Return [x, y] of the center of cell containing provided text 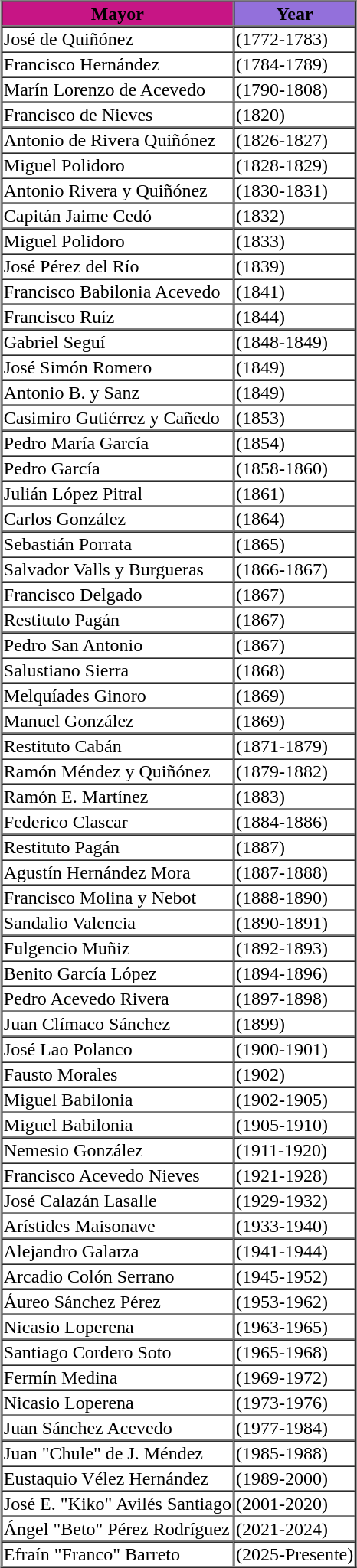
Eustaquio Vélez Hernández [118, 1478]
Agustín Hernández Mora [118, 872]
(1973-1976) [294, 1402]
(1899) [294, 1024]
(1871-1879) [294, 745]
Francisco Babilonia Acevedo [118, 291]
(1790-1808) [294, 89]
Efraín "Franco" Barreto [118, 1553]
(1826-1827) [294, 139]
(1892-1893) [294, 947]
Francisco Ruíz [118, 317]
(1969-1972) [294, 1377]
(2025-Presente) [294, 1553]
Francisco Hernández [118, 64]
(1945-1952) [294, 1276]
Casimiro Gutiérrez y Cañedo [118, 418]
Sebastián Porrata [118, 543]
José E. "Kiko" Avilés Santiago [118, 1503]
Salvador Valls y Burgueras [118, 569]
(1854) [294, 442]
Julián López Pitral [118, 493]
Santiago Cordero Soto [118, 1351]
Benito García López [118, 973]
José Calazán Lasalle [118, 1200]
Melquíades Ginoro [118, 695]
(1921-1928) [294, 1175]
(1828-1829) [294, 165]
(1941-1944) [294, 1250]
Juan "Chule" de J. Méndez [118, 1452]
Restituto Cabán [118, 745]
Fulgencio Muñiz [118, 947]
(1844) [294, 317]
(1985-1988) [294, 1452]
Alejandro Galarza [118, 1250]
Arístides Maisonave [118, 1226]
(1833) [294, 240]
(1832) [294, 216]
Capitán Jaime Cedó [118, 216]
(1861) [294, 493]
(1902) [294, 1074]
(1902-1905) [294, 1099]
Francisco de Nieves [118, 115]
Pedro María García [118, 442]
(1963-1965) [294, 1327]
Ramón E. Martínez [118, 796]
José Lao Polanco [118, 1048]
Federico Clascar [118, 822]
Pedro Acevedo Rivera [118, 998]
(1868) [294, 670]
Year [294, 14]
Juan Clímaco Sánchez [118, 1024]
(1989-2000) [294, 1478]
(1884-1886) [294, 822]
Francisco Delgado [118, 594]
Antonio de Rivera Quiñónez [118, 139]
(1866-1867) [294, 569]
(1784-1789) [294, 64]
(1933-1940) [294, 1226]
(1900-1901) [294, 1048]
Áureo Sánchez Pérez [118, 1301]
Francisco Acevedo Nieves [118, 1175]
(1830-1831) [294, 190]
(1894-1896) [294, 973]
Marín Lorenzo de Acevedo [118, 89]
(1953-1962) [294, 1301]
(1820) [294, 115]
(1853) [294, 418]
Francisco Molina y Nebot [118, 897]
Ramón Méndez y Quiñónez [118, 771]
(1772-1783) [294, 38]
Gabriel Seguí [118, 341]
Fausto Morales [118, 1074]
(1929-1932) [294, 1200]
(1839) [294, 266]
(2001-2020) [294, 1503]
Carlos González [118, 519]
(1905-1910) [294, 1125]
(1890-1891) [294, 923]
Manuel González [118, 721]
(1879-1882) [294, 771]
Arcadio Colón Serrano [118, 1276]
(1865) [294, 543]
Pedro García [118, 468]
(1965-1968) [294, 1351]
Antonio Rivera y Quiñónez [118, 190]
(1897-1898) [294, 998]
Antonio B. y Sanz [118, 392]
(1883) [294, 796]
Ángel "Beto" Pérez Rodríguez [118, 1529]
(1858-1860) [294, 468]
Mayor [118, 14]
Salustiano Sierra [118, 670]
(1864) [294, 519]
Fermín Medina [118, 1377]
Nemesio González [118, 1149]
José Simón Romero [118, 367]
(1911-1920) [294, 1149]
(2021-2024) [294, 1529]
Sandalio Valencia [118, 923]
(1887-1888) [294, 872]
Juan Sánchez Acevedo [118, 1428]
José de Quiñónez [118, 38]
(1887) [294, 846]
José Pérez del Río [118, 266]
(1841) [294, 291]
Pedro San Antonio [118, 644]
(1977-1984) [294, 1428]
(1848-1849) [294, 341]
(1888-1890) [294, 897]
